Return the [x, y] coordinate for the center point of the cell that contains the specified text.  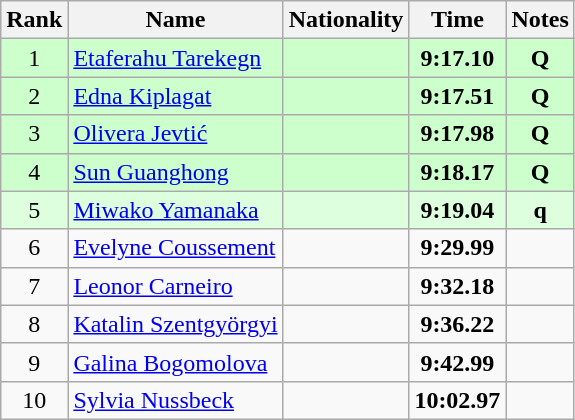
9:36.22 [458, 324]
Nationality [346, 20]
5 [34, 210]
9 [34, 362]
q [540, 210]
Sun Guanghong [176, 172]
Galina Bogomolova [176, 362]
Miwako Yamanaka [176, 210]
Name [176, 20]
Rank [34, 20]
6 [34, 248]
2 [34, 96]
9:17.10 [458, 58]
Edna Kiplagat [176, 96]
Time [458, 20]
9:29.99 [458, 248]
Sylvia Nussbeck [176, 400]
Olivera Jevtić [176, 134]
Leonor Carneiro [176, 286]
Evelyne Coussement [176, 248]
Katalin Szentgyörgyi [176, 324]
Notes [540, 20]
9:42.99 [458, 362]
4 [34, 172]
10 [34, 400]
7 [34, 286]
1 [34, 58]
10:02.97 [458, 400]
9:18.17 [458, 172]
9:17.98 [458, 134]
9:32.18 [458, 286]
8 [34, 324]
9:19.04 [458, 210]
9:17.51 [458, 96]
3 [34, 134]
Etaferahu Tarekegn [176, 58]
